Search for the cell housing the specified text and yield its (X, Y) center coordinate. 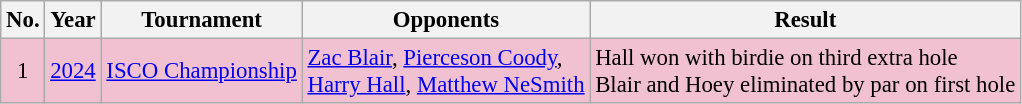
No. (23, 20)
1 (23, 72)
Year (73, 20)
Zac Blair, Pierceson Coody, Harry Hall, Matthew NeSmith (446, 72)
Tournament (202, 20)
ISCO Championship (202, 72)
Hall won with birdie on third extra holeBlair and Hoey eliminated by par on first hole (806, 72)
Opponents (446, 20)
2024 (73, 72)
Result (806, 20)
